From the cell containing the given text, extract its center point as [X, Y] coordinate. 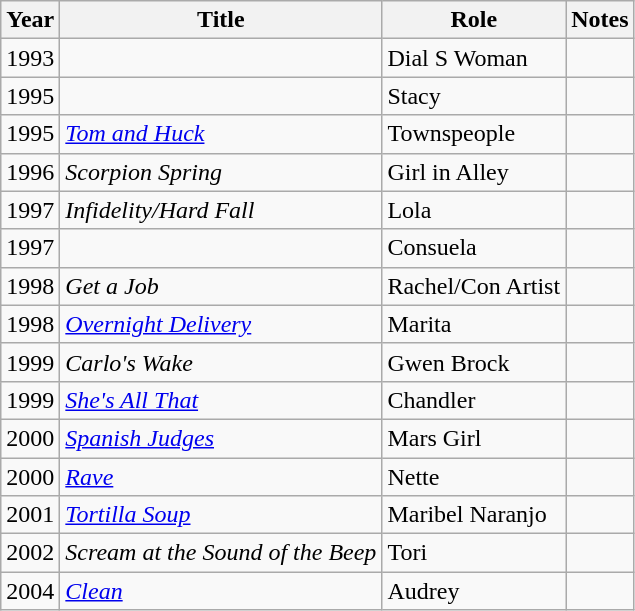
Stacy [474, 96]
Nette [474, 477]
Rave [221, 477]
2004 [30, 591]
Notes [600, 20]
1993 [30, 58]
Rachel/Con Artist [474, 286]
Get a Job [221, 286]
Year [30, 20]
Scorpion Spring [221, 172]
She's All That [221, 400]
Marita [474, 324]
Mars Girl [474, 438]
Tori [474, 553]
Tortilla Soup [221, 515]
Townspeople [474, 134]
Gwen Brock [474, 362]
Infidelity/Hard Fall [221, 210]
Title [221, 20]
Maribel Naranjo [474, 515]
Girl in Alley [474, 172]
Spanish Judges [221, 438]
Consuela [474, 248]
Chandler [474, 400]
Tom and Huck [221, 134]
Dial S Woman [474, 58]
Overnight Delivery [221, 324]
Clean [221, 591]
Lola [474, 210]
Carlo's Wake [221, 362]
2001 [30, 515]
2002 [30, 553]
Scream at the Sound of the Beep [221, 553]
Audrey [474, 591]
1996 [30, 172]
Role [474, 20]
